Extract the (X, Y) coordinate from the center of the cell holding the provided text.  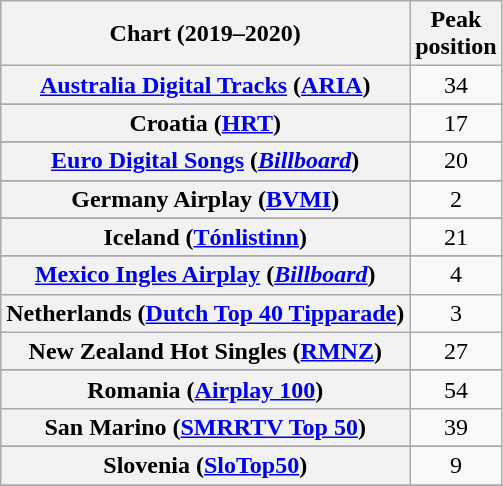
27 (456, 351)
54 (456, 389)
Netherlands (Dutch Top 40 Tipparade) (206, 313)
Chart (2019–2020) (206, 34)
Slovenia (SloTop50) (206, 465)
New Zealand Hot Singles (RMNZ) (206, 351)
21 (456, 237)
39 (456, 427)
Australia Digital Tracks (ARIA) (206, 85)
20 (456, 161)
34 (456, 85)
Germany Airplay (BVMI) (206, 199)
Romania (Airplay 100) (206, 389)
4 (456, 275)
Peakposition (456, 34)
17 (456, 123)
San Marino (SMRRTV Top 50) (206, 427)
9 (456, 465)
Mexico Ingles Airplay (Billboard) (206, 275)
2 (456, 199)
Iceland (Tónlistinn) (206, 237)
Euro Digital Songs (Billboard) (206, 161)
3 (456, 313)
Croatia (HRT) (206, 123)
